Locate the cell with the specified text and output its (x, y) center coordinate. 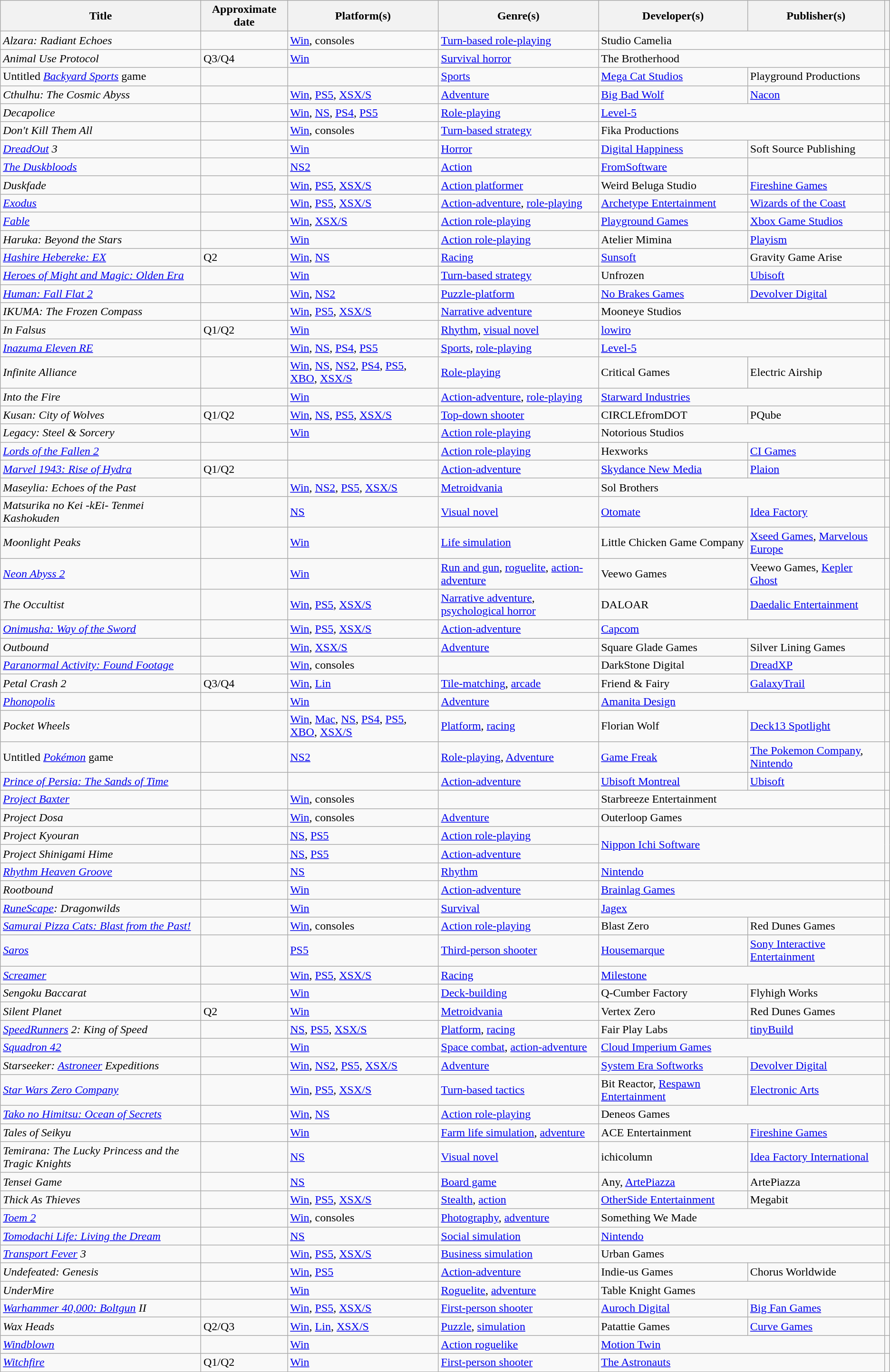
Infinite Alliance (101, 373)
Tako no Himitsu: Ocean of Secrets (101, 1114)
Fair Play Labs (673, 1029)
Square Glade Games (673, 647)
Horror (518, 149)
Rhythm Heaven Groove (101, 872)
Narrative adventure (518, 312)
Run and gun, roguelite, action-adventure (518, 573)
ACE Entertainment (673, 1132)
Exodus (101, 203)
SpeedRunners 2: King of Speed (101, 1029)
Kusan: City of Wolves (101, 415)
Xseed Games, Marvelous Europe (816, 543)
Weird Beluga Studio (673, 185)
Lords of the Fallen 2 (101, 451)
Q-Cumber Factory (673, 993)
Puzzle, simulation (518, 1326)
Electric Airship (816, 373)
Decapolice (101, 113)
Win, Mac, NS, PS4, PS5, XBO, XSX/S (363, 726)
Notorious Studios (742, 433)
Deneos Games (742, 1114)
Playground Productions (816, 77)
Mega Cat Studios (673, 77)
Platform(s) (363, 16)
DreadXP (816, 665)
The Pokemon Company, Nintendo (816, 757)
Warhammer 40,000: Boltgun II (101, 1308)
Milestone (742, 975)
Starseeker: Astroneer Expeditions (101, 1065)
Windblown (101, 1344)
CIRCLEfromDOT (673, 415)
Project Kyouran (101, 835)
Q2/Q3 (244, 1326)
FromSoftware (673, 167)
Publisher(s) (816, 16)
Turn-based role-playing (518, 40)
Little Chicken Game Company (673, 543)
Outbound (101, 647)
Hashire Hebereke: EX (101, 258)
Puzzle-platform (518, 294)
Silent Planet (101, 1011)
Cloud Imperium Games (742, 1047)
PQube (816, 415)
Tile-matching, arcade (518, 683)
Samurai Pizza Cats: Blast from the Past! (101, 926)
Veewo Games (673, 573)
Sony Interactive Entertainment (816, 950)
Bit Reactor, Respawn Entertainment (673, 1090)
Maseylia: Echoes of the Past (101, 487)
DALOAR (673, 604)
Ubisoft Montreal (673, 781)
Critical Games (673, 373)
Studio Camelia (742, 40)
Playism (816, 239)
GalaxyTrail (816, 683)
Project Shinigami Hime (101, 854)
Marvel 1943: Rise of Hydra (101, 469)
Duskfade (101, 185)
Screamer (101, 975)
Life simulation (518, 543)
Social simulation (518, 1236)
Stealth, action (518, 1199)
Idea Factory (816, 511)
Survival horror (518, 58)
Action (518, 167)
ArtePiazza (816, 1181)
CI Games (816, 451)
Table Knight Games (742, 1290)
Brainlag Games (742, 890)
Starbreeze Entertainment (742, 799)
Project Dosa (101, 817)
Alzara: Radiant Echoes (101, 40)
Temirana: The Lucky Princess and the Tragic Knights (101, 1157)
Hexworks (673, 451)
Sunsoft (673, 258)
Jagex (742, 908)
Nippon Ichi Software (742, 844)
PS5 (363, 950)
Florian Wolf (673, 726)
Big Bad Wolf (673, 95)
Win, Lin (363, 683)
Mooneye Studios (742, 312)
DreadOut 3 (101, 149)
Housemarque (673, 950)
Nacon (816, 95)
Photography, adventure (518, 1218)
Matsurika no Kei -kEi- Tenmei Kashokuden (101, 511)
Title (101, 16)
Wizards of the Coast (816, 203)
Blast Zero (673, 926)
Soft Source Publishing (816, 149)
Phonopolis (101, 701)
Win, NS, PS5, XSX/S (363, 415)
Game Freak (673, 757)
Thick As Thieves (101, 1199)
Pocket Wheels (101, 726)
Paranormal Activity: Found Footage (101, 665)
Action platformer (518, 185)
Motion Twin (742, 1344)
Squadron 42 (101, 1047)
Wax Heads (101, 1326)
Project Baxter (101, 799)
Archetype Entertainment (673, 203)
Amanita Design (742, 701)
Animal Use Protocol (101, 58)
Auroch Digital (673, 1308)
Rootbound (101, 890)
The Astronauts (742, 1362)
Untitled Backyard Sports game (101, 77)
Rhythm (518, 872)
Role-playing, Adventure (518, 757)
In Falsus (101, 330)
Approximate date (244, 16)
Sengoku Baccarat (101, 993)
DarkStone Digital (673, 665)
Cthulhu: The Cosmic Abyss (101, 95)
Otomate (673, 511)
ichicolumn (673, 1157)
Business simulation (518, 1254)
Skydance New Media (673, 469)
Inazuma Eleven RE (101, 348)
Board game (518, 1181)
Prince of Persia: The Sands of Time (101, 781)
Space combat, action-adventure (518, 1047)
Farm life simulation, adventure (518, 1132)
Human: Fall Flat 2 (101, 294)
Petal Crash 2 (101, 683)
Survival (518, 908)
Haruka: Beyond the Stars (101, 239)
Saros (101, 950)
The Duskbloods (101, 167)
Capcom (742, 629)
RuneScape: Dragonwilds (101, 908)
Electronic Arts (816, 1090)
OtherSide Entertainment (673, 1199)
Sports (518, 77)
Win, PS5 (363, 1272)
Rhythm, visual novel (518, 330)
Heroes of Might and Magic: Olden Era (101, 276)
Roguelite, adventure (518, 1290)
Developer(s) (673, 16)
Megabit (816, 1199)
Genre(s) (518, 16)
Silver Lining Games (816, 647)
Third-person shooter (518, 950)
Digital Happiness (673, 149)
Idea Factory International (816, 1157)
Win, NS2 (363, 294)
Don't Kill Them All (101, 131)
Tensei Game (101, 1181)
Sports, role-playing (518, 348)
Daedalic Entertainment (816, 604)
IKUMA: The Frozen Compass (101, 312)
Legacy: Steel & Sorcery (101, 433)
Toem 2 (101, 1218)
Vertex Zero (673, 1011)
Big Fan Games (816, 1308)
Tomodachi Life: Living the Dream (101, 1236)
Deck13 Spotlight (816, 726)
Indie-us Games (673, 1272)
Flyhigh Works (816, 993)
Narrative adventure, psychological horror (518, 604)
Fable (101, 221)
The Brotherhood (742, 58)
Veewo Games, Kepler Ghost (816, 573)
Friend & Fairy (673, 683)
Sol Brothers (742, 487)
Chorus Worldwide (816, 1272)
Neon Abyss 2 (101, 573)
Unfrozen (673, 276)
Witchfire (101, 1362)
Moonlight Peaks (101, 543)
Plaion (816, 469)
Onimusha: Way of the Sword (101, 629)
Win, Lin, XSX/S (363, 1326)
Into the Fire (101, 397)
Outerloop Games (742, 817)
lowiro (742, 330)
Deck-building (518, 993)
tinyBuild (816, 1029)
Starward Industries (742, 397)
Transport Fever 3 (101, 1254)
Any, ArtePiazza (673, 1181)
Fika Productions (742, 131)
Turn-based tactics (518, 1090)
Atelier Mimina (673, 239)
UnderMire (101, 1290)
Curve Games (816, 1326)
Star Wars Zero Company (101, 1090)
Something We Made (742, 1218)
Tales of Seikyu (101, 1132)
Patattie Games (673, 1326)
Xbox Game Studios (816, 221)
Top-down shooter (518, 415)
NS, PS5, XSX/S (363, 1029)
Undefeated: Genesis (101, 1272)
Urban Games (742, 1254)
Untitled Pokémon game (101, 757)
System Era Softworks (673, 1065)
Win, NS, NS2, PS4, PS5, XBO, XSX/S (363, 373)
No Brakes Games (673, 294)
Action roguelike (518, 1344)
The Occultist (101, 604)
Playground Games (673, 221)
Gravity Game Arise (816, 258)
